Detect which cell encompasses the target text, then output its [x, y] center coordinate. 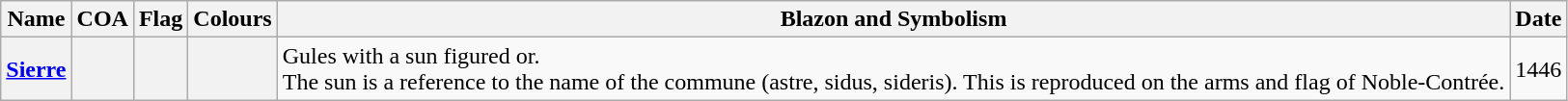
1446 [1538, 69]
Colours [233, 19]
COA [102, 19]
Sierre [37, 69]
Blazon and Symbolism [894, 19]
Date [1538, 19]
Name [37, 19]
Flag [160, 19]
